Locate the cell with the specified text and output its [x, y] center coordinate. 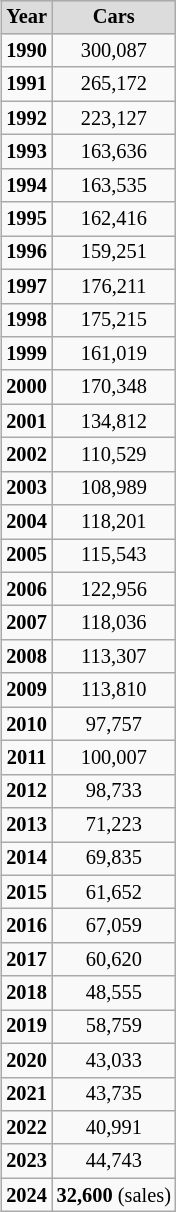
1990 [26, 51]
113,307 [114, 657]
58,759 [114, 1027]
Year [26, 17]
175,215 [114, 320]
100,007 [114, 758]
40,991 [114, 1128]
2003 [26, 488]
2001 [26, 421]
2012 [26, 791]
2005 [26, 556]
2007 [26, 623]
2016 [26, 926]
265,172 [114, 84]
1992 [26, 118]
163,535 [114, 185]
2017 [26, 960]
2019 [26, 1027]
162,416 [114, 219]
176,211 [114, 286]
1993 [26, 152]
2018 [26, 993]
2013 [26, 825]
61,652 [114, 892]
113,810 [114, 690]
97,757 [114, 724]
2000 [26, 387]
2004 [26, 522]
1995 [26, 219]
32,600 (sales) [114, 1195]
43,735 [114, 1094]
48,555 [114, 993]
2014 [26, 859]
2022 [26, 1128]
161,019 [114, 354]
60,620 [114, 960]
159,251 [114, 253]
115,543 [114, 556]
1994 [26, 185]
67,059 [114, 926]
170,348 [114, 387]
1996 [26, 253]
2008 [26, 657]
163,636 [114, 152]
300,087 [114, 51]
69,835 [114, 859]
2015 [26, 892]
2021 [26, 1094]
2002 [26, 455]
223,127 [114, 118]
110,529 [114, 455]
Cars [114, 17]
44,743 [114, 1161]
1998 [26, 320]
1997 [26, 286]
2011 [26, 758]
2023 [26, 1161]
134,812 [114, 421]
122,956 [114, 589]
118,201 [114, 522]
1999 [26, 354]
2009 [26, 690]
98,733 [114, 791]
118,036 [114, 623]
43,033 [114, 1060]
108,989 [114, 488]
2020 [26, 1060]
2024 [26, 1195]
71,223 [114, 825]
2006 [26, 589]
1991 [26, 84]
2010 [26, 724]
